Pinpoint the cell where the given text exists, returning its (x, y) midpoint coordinate. 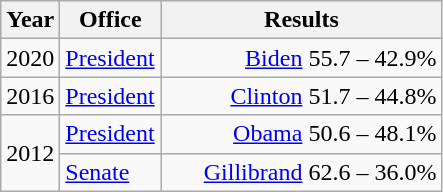
Office (110, 20)
2012 (30, 153)
2020 (30, 58)
Biden 55.7 – 42.9% (302, 58)
Gillibrand 62.6 – 36.0% (302, 172)
Clinton 51.7 – 44.8% (302, 96)
Obama 50.6 – 48.1% (302, 134)
2016 (30, 96)
Senate (110, 172)
Results (302, 20)
Year (30, 20)
